Return [x, y] of the center of cell containing provided text 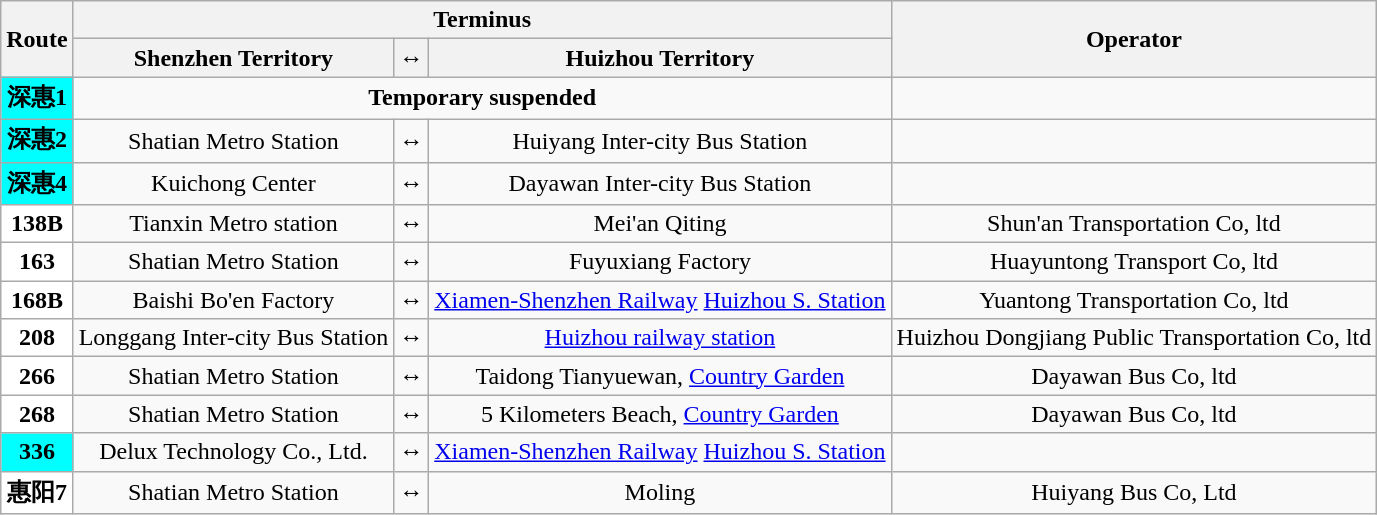
Longgang Inter-city Bus Station [234, 338]
Huizhou Dongjiang Public Transportation Co, ltd [1134, 338]
Shun'an Transportation Co, ltd [1134, 224]
Baishi Bo'en Factory [234, 300]
Yuantong Transportation Co, ltd [1134, 300]
163 [37, 262]
Taidong Tianyuewan, Country Garden [660, 376]
Terminus [482, 20]
惠阳7 [37, 492]
208 [37, 338]
Huizhou Territory [660, 58]
Fuyuxiang Factory [660, 262]
Huiyang Bus Co, Ltd [1134, 492]
266 [37, 376]
Shenzhen Territory [234, 58]
336 [37, 452]
Dayawan Inter-city Bus Station [660, 184]
深惠2 [37, 140]
5 Kilometers Beach, Country Garden [660, 414]
Huayuntong Transport Co, ltd [1134, 262]
138B [37, 224]
Huiyang Inter-city Bus Station [660, 140]
深惠4 [37, 184]
Moling [660, 492]
168B [37, 300]
深惠1 [37, 98]
Delux Technology Co., Ltd. [234, 452]
Huizhou railway station [660, 338]
Kuichong Center [234, 184]
Temporary suspended [482, 98]
Route [37, 39]
Operator [1134, 39]
Mei'an Qiting [660, 224]
Tianxin Metro station [234, 224]
268 [37, 414]
